For the text-containing cell, return its midpoint in [x, y] coordinate format. 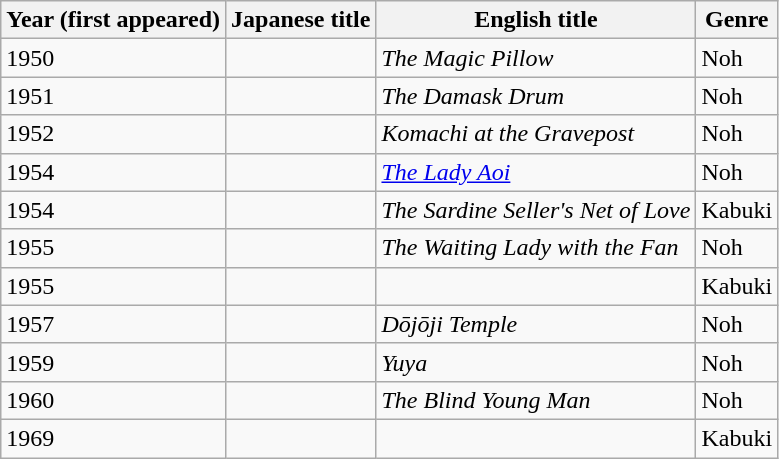
1957 [114, 324]
English title [536, 20]
1951 [114, 96]
The Magic Pillow [536, 58]
1950 [114, 58]
Year (first appeared) [114, 20]
The Waiting Lady with the Fan [536, 248]
The Blind Young Man [536, 400]
The Sardine Seller's Net of Love [536, 210]
The Damask Drum [536, 96]
The Lady Aoi [536, 172]
Genre [737, 20]
Yuya [536, 362]
1960 [114, 400]
1952 [114, 134]
Japanese title [301, 20]
1959 [114, 362]
Komachi at the Gravepost [536, 134]
1969 [114, 438]
Dōjōji Temple [536, 324]
